Search for the cell housing the specified text and yield its [X, Y] center coordinate. 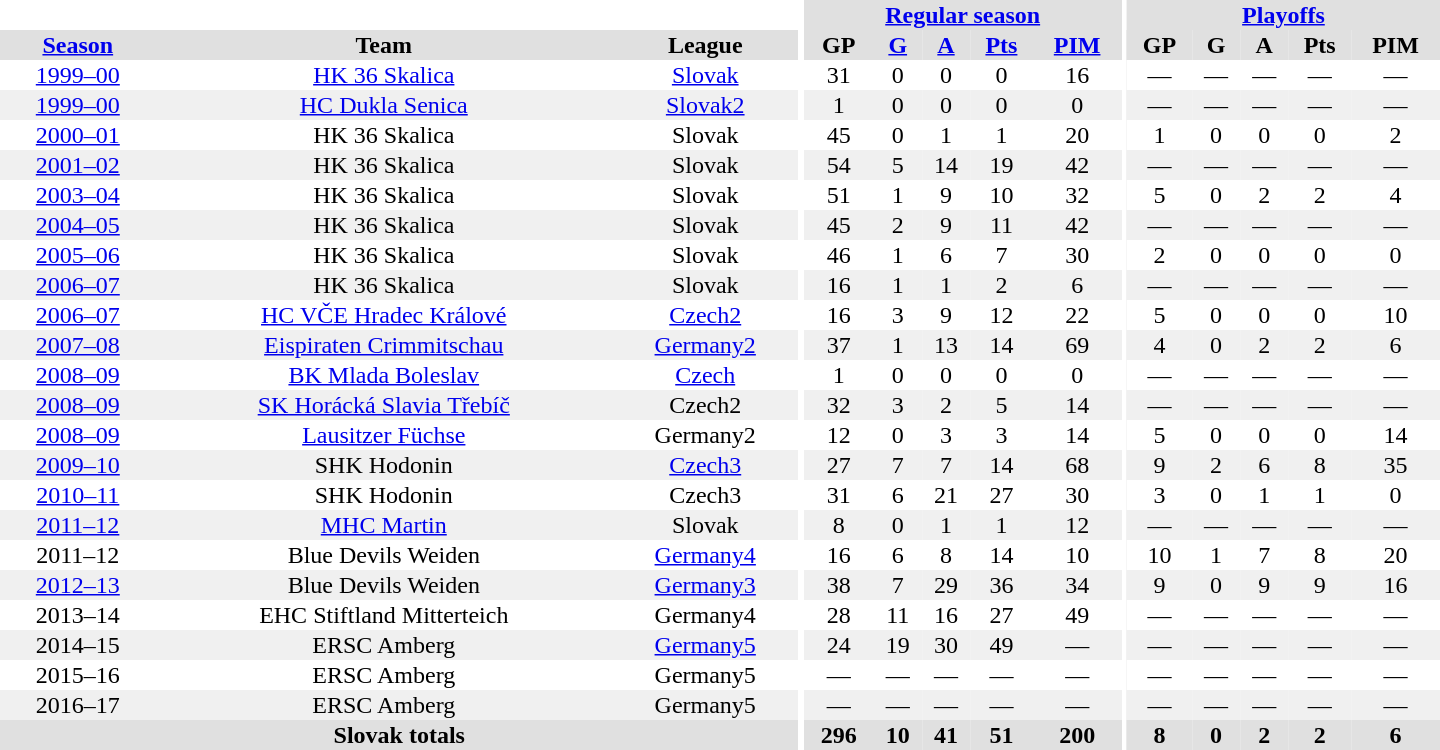
Slovak2 [706, 105]
2004–05 [78, 225]
EHC Stiftland Mitterteich [384, 615]
Germany3 [706, 585]
HC VČE Hradec Králové [384, 315]
296 [839, 735]
29 [946, 585]
69 [1078, 345]
Team [384, 45]
2015–16 [78, 675]
2009–10 [78, 465]
Eispiraten Crimmitschau [384, 345]
HC Dukla Senica [384, 105]
34 [1078, 585]
54 [839, 165]
2010–11 [78, 495]
13 [946, 345]
46 [839, 255]
2012–13 [78, 585]
Season [78, 45]
24 [839, 645]
2003–04 [78, 195]
38 [839, 585]
Lausitzer Füchse [384, 435]
21 [946, 495]
Slovak totals [399, 735]
200 [1078, 735]
2005–06 [78, 255]
68 [1078, 465]
2013–14 [78, 615]
2007–08 [78, 345]
Regular season [963, 15]
BK Mlada Boleslav [384, 375]
2016–17 [78, 705]
League [706, 45]
35 [1396, 465]
22 [1078, 315]
41 [946, 735]
2014–15 [78, 645]
Playoffs [1284, 15]
SK Horácká Slavia Třebíč [384, 405]
Czech [706, 375]
28 [839, 615]
2001–02 [78, 165]
2000–01 [78, 135]
37 [839, 345]
MHC Martin [384, 525]
36 [1002, 585]
